Capture the cell that displays the provided text and extract its [x, y] central coordinate. 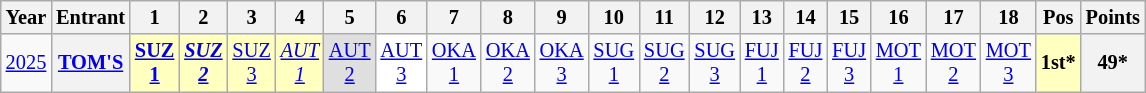
AUT1 [300, 63]
13 [762, 17]
1st* [1058, 63]
17 [954, 17]
AUT3 [401, 63]
18 [1008, 17]
SUZ1 [154, 63]
AUT2 [350, 63]
FUJ3 [849, 63]
11 [664, 17]
8 [508, 17]
Points [1113, 17]
49* [1113, 63]
4 [300, 17]
FUJ1 [762, 63]
Pos [1058, 17]
MOT1 [898, 63]
12 [714, 17]
14 [806, 17]
OKA2 [508, 63]
OKA1 [454, 63]
FUJ2 [806, 63]
2 [203, 17]
MOT3 [1008, 63]
16 [898, 17]
SUG2 [664, 63]
Entrant [90, 17]
SUZ3 [251, 63]
SUG1 [614, 63]
2025 [26, 63]
5 [350, 17]
10 [614, 17]
SUZ2 [203, 63]
9 [562, 17]
6 [401, 17]
TOM'S [90, 63]
MOT2 [954, 63]
OKA3 [562, 63]
7 [454, 17]
1 [154, 17]
3 [251, 17]
SUG3 [714, 63]
15 [849, 17]
Year [26, 17]
